Detect which cell encompasses the target text, then output its [x, y] center coordinate. 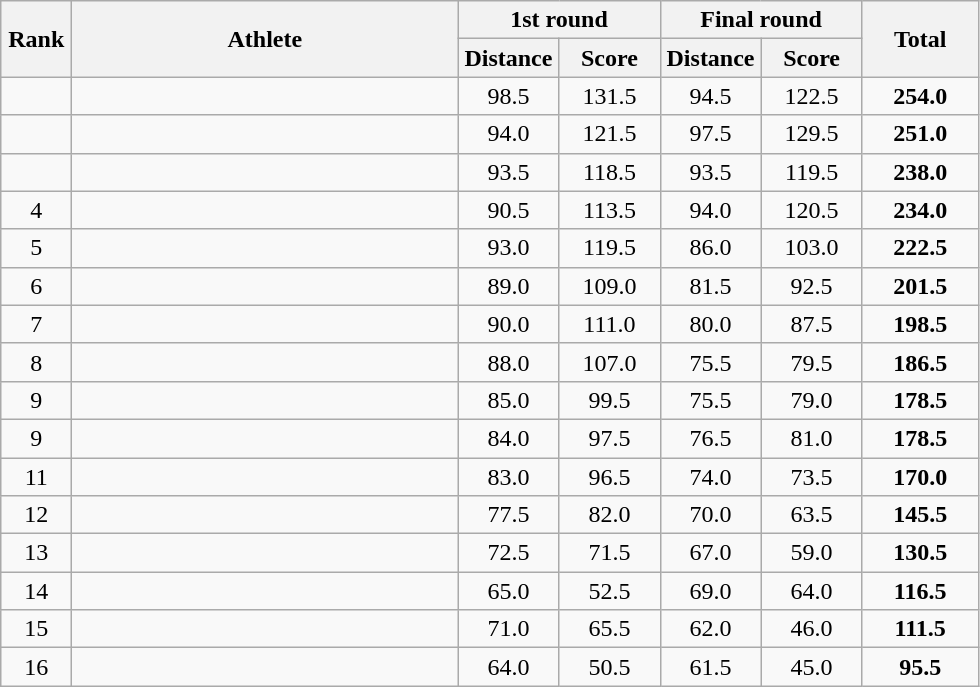
198.5 [920, 324]
145.5 [920, 515]
88.0 [508, 362]
46.0 [812, 629]
81.0 [812, 438]
96.5 [610, 477]
6 [36, 286]
79.0 [812, 400]
238.0 [920, 172]
77.5 [508, 515]
50.5 [610, 667]
Total [920, 39]
82.0 [610, 515]
62.0 [710, 629]
71.5 [610, 553]
14 [36, 591]
Athlete [265, 39]
92.5 [812, 286]
95.5 [920, 667]
121.5 [610, 134]
129.5 [812, 134]
89.0 [508, 286]
103.0 [812, 248]
90.5 [508, 210]
109.0 [610, 286]
234.0 [920, 210]
99.5 [610, 400]
186.5 [920, 362]
1st round [559, 20]
86.0 [710, 248]
5 [36, 248]
107.0 [610, 362]
13 [36, 553]
222.5 [920, 248]
65.0 [508, 591]
12 [36, 515]
87.5 [812, 324]
79.5 [812, 362]
251.0 [920, 134]
69.0 [710, 591]
170.0 [920, 477]
98.5 [508, 96]
8 [36, 362]
111.0 [610, 324]
81.5 [710, 286]
11 [36, 477]
120.5 [812, 210]
90.0 [508, 324]
130.5 [920, 553]
63.5 [812, 515]
94.5 [710, 96]
45.0 [812, 667]
52.5 [610, 591]
93.0 [508, 248]
67.0 [710, 553]
201.5 [920, 286]
116.5 [920, 591]
Final round [761, 20]
113.5 [610, 210]
73.5 [812, 477]
111.5 [920, 629]
Rank [36, 39]
84.0 [508, 438]
70.0 [710, 515]
72.5 [508, 553]
131.5 [610, 96]
65.5 [610, 629]
59.0 [812, 553]
74.0 [710, 477]
80.0 [710, 324]
118.5 [610, 172]
4 [36, 210]
7 [36, 324]
16 [36, 667]
61.5 [710, 667]
15 [36, 629]
76.5 [710, 438]
254.0 [920, 96]
85.0 [508, 400]
83.0 [508, 477]
122.5 [812, 96]
71.0 [508, 629]
